Extract the [X, Y] coordinate from the center of the cell holding the provided text.  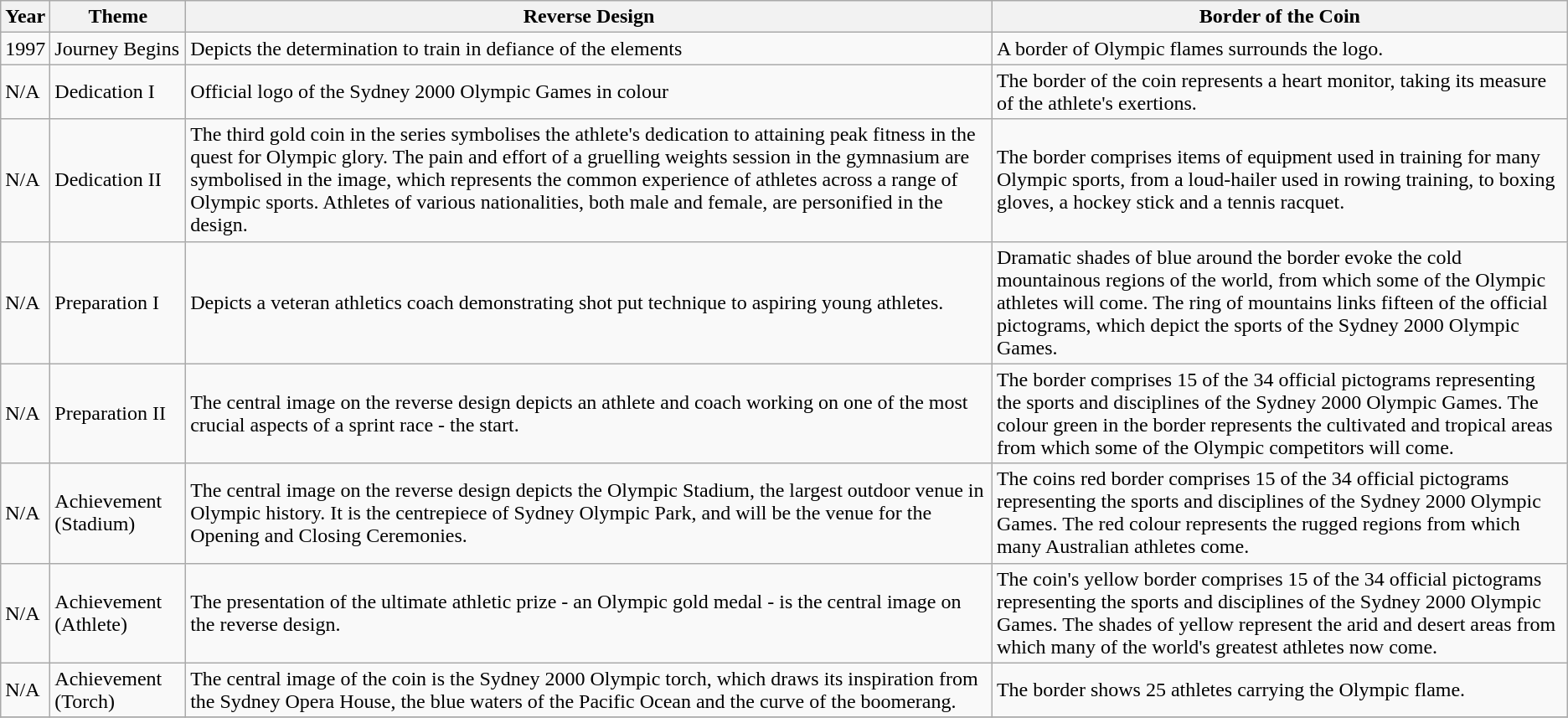
Preparation I [118, 302]
Reverse Design [590, 17]
The border of the coin represents a heart monitor, taking its measure of the athlete's exertions. [1280, 92]
Journey Begins [118, 49]
Achievement (Torch) [118, 690]
Border of the Coin [1280, 17]
Achievement (Athlete) [118, 613]
1997 [25, 49]
Dedication I [118, 92]
The border shows 25 athletes carrying the Olympic flame. [1280, 690]
Year [25, 17]
Preparation II [118, 414]
The presentation of the ultimate athletic prize - an Olympic gold medal - is the central image on the reverse design. [590, 613]
Official logo of the Sydney 2000 Olympic Games in colour [590, 92]
Depicts a veteran athletics coach demonstrating shot put technique to aspiring young athletes. [590, 302]
Dedication II [118, 180]
Theme [118, 17]
A border of Olympic flames surrounds the logo. [1280, 49]
The central image on the reverse design depicts an athlete and coach working on one of the most crucial aspects of a sprint race - the start. [590, 414]
Achievement (Stadium) [118, 513]
Depicts the determination to train in defiance of the elements [590, 49]
